Detect which cell encompasses the target text, then output its (x, y) center coordinate. 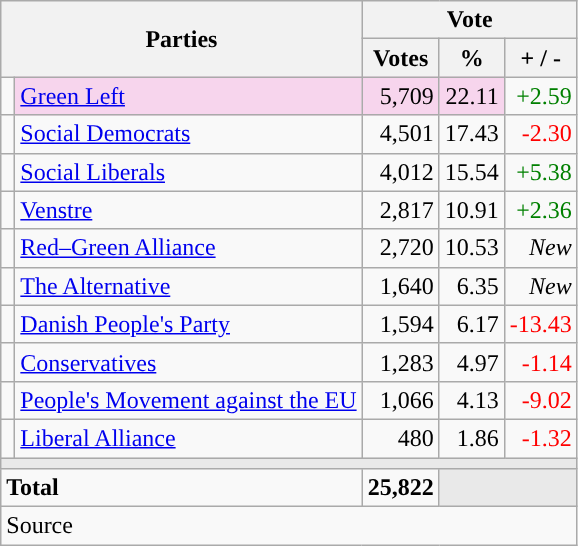
+5.38 (540, 172)
4,501 (400, 134)
Venstre (188, 210)
1,066 (400, 400)
Parties (182, 39)
+ / - (540, 58)
Danish People's Party (188, 324)
480 (400, 438)
Conservatives (188, 362)
+2.36 (540, 210)
25,822 (400, 488)
6.17 (472, 324)
The Alternative (188, 286)
-13.43 (540, 324)
Green Left (188, 96)
5,709 (400, 96)
10.91 (472, 210)
-1.14 (540, 362)
4,012 (400, 172)
+2.59 (540, 96)
-2.30 (540, 134)
1.86 (472, 438)
4.97 (472, 362)
6.35 (472, 286)
1,594 (400, 324)
Red–Green Alliance (188, 248)
1,640 (400, 286)
22.11 (472, 96)
2,720 (400, 248)
Liberal Alliance (188, 438)
% (472, 58)
Total (182, 488)
10.53 (472, 248)
17.43 (472, 134)
-1.32 (540, 438)
Votes (400, 58)
Social Democrats (188, 134)
Social Liberals (188, 172)
-9.02 (540, 400)
1,283 (400, 362)
Source (290, 526)
Vote (470, 20)
2,817 (400, 210)
4.13 (472, 400)
People's Movement against the EU (188, 400)
15.54 (472, 172)
